Output the (X, Y) coordinate of the center of the cell containing the given text.  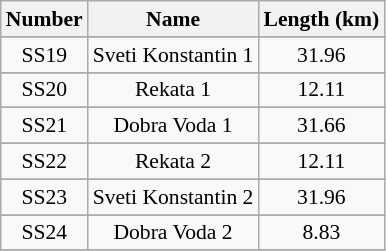
Length (km) (321, 19)
SS23 (44, 197)
SS19 (44, 55)
SS22 (44, 162)
Sveti Konstantin 2 (174, 197)
Dobra Voda 2 (174, 233)
Sveti Konstantin 1 (174, 55)
8.83 (321, 233)
SS21 (44, 126)
SS20 (44, 90)
SS24 (44, 233)
31.66 (321, 126)
Rekata 1 (174, 90)
Name (174, 19)
Number (44, 19)
Dobra Voda 1 (174, 126)
Rekata 2 (174, 162)
